Find where the given text appears and provide that cell's center as (X, Y) coordinate. 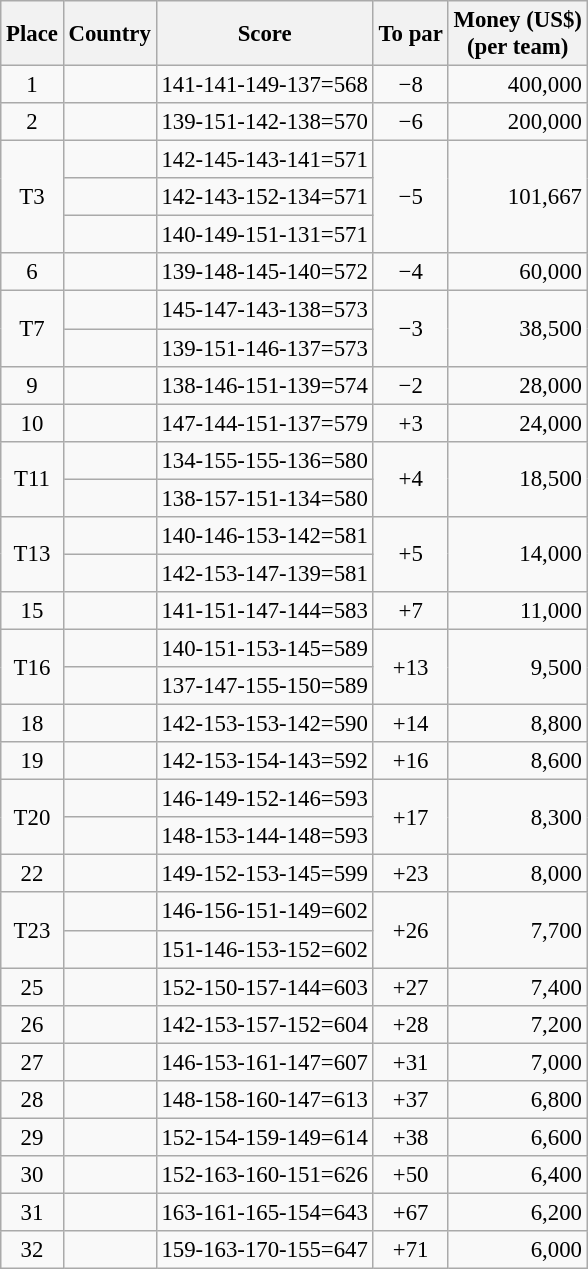
10 (32, 423)
32 (32, 1250)
60,000 (518, 273)
140-151-153-145=589 (264, 648)
+16 (410, 761)
139-151-142-138=570 (264, 122)
148-158-160-147=613 (264, 1100)
+37 (410, 1100)
−3 (410, 328)
7,200 (518, 1024)
7,700 (518, 930)
−5 (410, 198)
+3 (410, 423)
8,600 (518, 761)
26 (32, 1024)
6,800 (518, 1100)
6,400 (518, 1175)
Score (264, 34)
6,200 (518, 1212)
T13 (32, 554)
139-148-145-140=572 (264, 273)
+13 (410, 666)
400,000 (518, 85)
146-153-161-147=607 (264, 1062)
137-147-155-150=589 (264, 686)
101,667 (518, 198)
140-149-151-131=571 (264, 235)
Money (US$)(per team) (518, 34)
141-141-149-137=568 (264, 85)
146-149-152-146=593 (264, 799)
T20 (32, 818)
+27 (410, 987)
−2 (410, 385)
+17 (410, 818)
8,300 (518, 818)
163-161-165-154=643 (264, 1212)
18 (32, 724)
141-151-147-144=583 (264, 611)
+31 (410, 1062)
−8 (410, 85)
7,400 (518, 987)
14,000 (518, 554)
18,500 (518, 478)
T3 (32, 198)
140-146-153-142=581 (264, 536)
6,600 (518, 1137)
142-153-157-152=604 (264, 1024)
+7 (410, 611)
152-154-159-149=614 (264, 1137)
200,000 (518, 122)
6,000 (518, 1250)
38,500 (518, 328)
9,500 (518, 666)
30 (32, 1175)
Country (110, 34)
1 (32, 85)
+28 (410, 1024)
152-163-160-151=626 (264, 1175)
22 (32, 874)
9 (32, 385)
+67 (410, 1212)
142-153-153-142=590 (264, 724)
+38 (410, 1137)
−4 (410, 273)
138-157-151-134=580 (264, 498)
142-143-152-134=571 (264, 197)
27 (32, 1062)
+50 (410, 1175)
8,800 (518, 724)
19 (32, 761)
142-153-154-143=592 (264, 761)
28,000 (518, 385)
+4 (410, 478)
−6 (410, 122)
T23 (32, 930)
159-163-170-155=647 (264, 1250)
134-155-155-136=580 (264, 460)
149-152-153-145=599 (264, 874)
147-144-151-137=579 (264, 423)
2 (32, 122)
25 (32, 987)
138-146-151-139=574 (264, 385)
29 (32, 1137)
+23 (410, 874)
146-156-151-149=602 (264, 912)
+71 (410, 1250)
145-147-143-138=573 (264, 310)
28 (32, 1100)
15 (32, 611)
6 (32, 273)
+26 (410, 930)
T16 (32, 666)
148-153-144-148=593 (264, 836)
24,000 (518, 423)
11,000 (518, 611)
T7 (32, 328)
+14 (410, 724)
T11 (32, 478)
142-145-143-141=571 (264, 160)
142-153-147-139=581 (264, 573)
+5 (410, 554)
151-146-153-152=602 (264, 949)
7,000 (518, 1062)
To par (410, 34)
31 (32, 1212)
Place (32, 34)
152-150-157-144=603 (264, 987)
8,000 (518, 874)
139-151-146-137=573 (264, 348)
